Locate the cell with the specified text and output its [x, y] center coordinate. 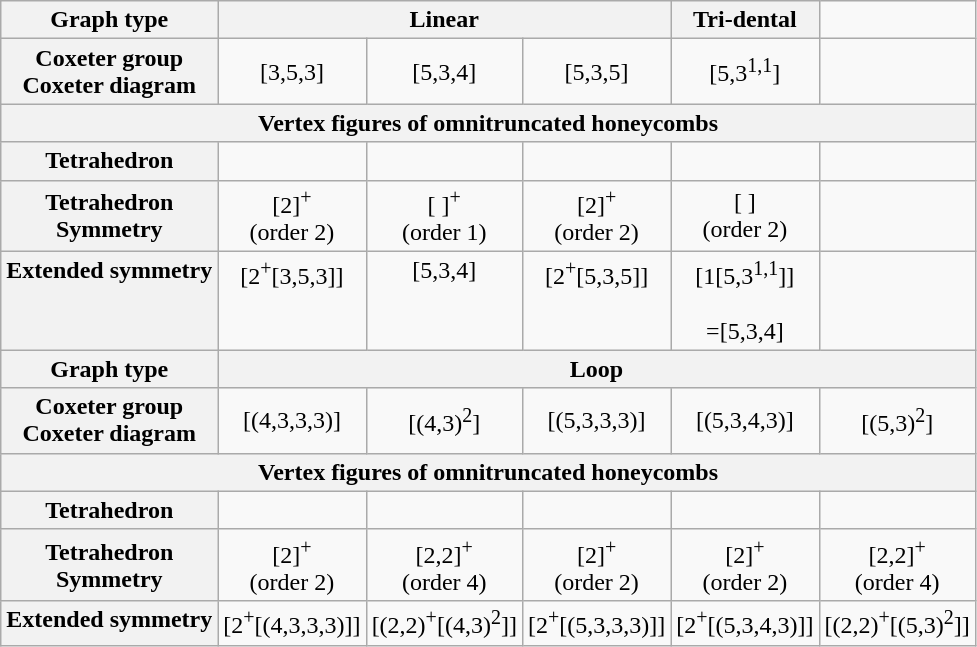
[(2,2)+[(5,3)2]] [897, 624]
[(5,3,4,3)] [745, 420]
Loop [597, 369]
[1[5,31,1]]=[5,3,4] [745, 302]
[2+[(5,3,4,3)]] [745, 624]
[ ](order 2) [745, 216]
Tri-dental [745, 20]
[ ]+(order 1) [444, 216]
[(5,3)2] [897, 420]
[2+[(5,3,3,3)]] [596, 624]
[5,31,1] [745, 72]
[(4,3)2] [444, 420]
[(5,3,3,3)] [596, 420]
[(4,3,3,3)] [292, 420]
[2+[(4,3,3,3)]] [292, 624]
[2+[3,5,3]] [292, 302]
[5,3,5] [596, 72]
[3,5,3] [292, 72]
[2+[5,3,5]] [596, 302]
[(2,2)+[(4,3)2]] [444, 624]
Linear [444, 20]
